Scan for the cell matching the given text and deliver its (x, y) coordinate at center. 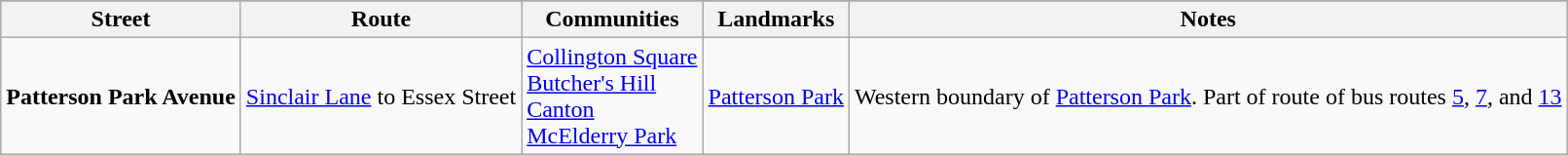
Collington SquareButcher's HillCantonMcElderry Park (612, 96)
Patterson Park (776, 96)
Street (121, 19)
Sinclair Lane to Essex Street (381, 96)
Western boundary of Patterson Park. Part of route of bus routes 5, 7, and 13 (1208, 96)
Landmarks (776, 19)
Route (381, 19)
Patterson Park Avenue (121, 96)
Notes (1208, 19)
Communities (612, 19)
